Search for the cell housing the specified text and yield its [X, Y] center coordinate. 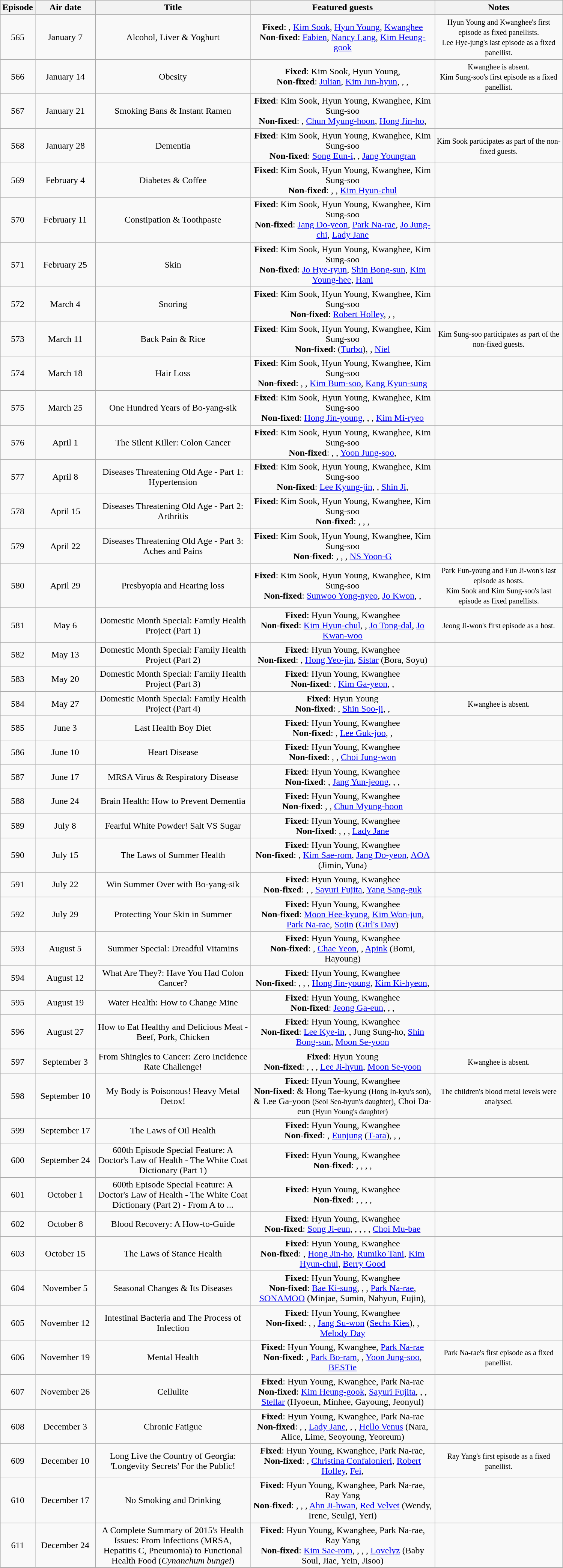
Domestic Month Special: Family Health Project (Part 2) [173, 655]
Diseases Threatening Old Age - Part 1: Hypertension [173, 477]
585 [18, 728]
607 [18, 1392]
Brain Health: How to Prevent Dementia [173, 801]
596 [18, 1032]
Fixed: Hyun Young, Kwanghee Non-fixed: Kim Hyun-chul, , Jo Tong-dal, Jo Kwan-woo [342, 625]
May 13 [65, 655]
January 28 [65, 146]
March 18 [65, 373]
Alcohol, Liver & Yoghurt [173, 37]
Fixed: Hyun Young, Kwanghee Non-fixed: , Chae Yeon, , Apink (Bomi, Hayoung) [342, 949]
Diseases Threatening Old Age - Part 2: Arthritis [173, 512]
592 [18, 914]
603 [18, 1253]
582 [18, 655]
576 [18, 442]
590 [18, 855]
Cellulite [173, 1392]
565 [18, 37]
February 25 [65, 264]
609 [18, 1461]
May 6 [65, 625]
What Are They?: Have You Had Colon Cancer? [173, 978]
October 15 [65, 1253]
Ray Yang's first episode as a fixed panellist. [498, 1461]
572 [18, 304]
Fixed: Hyun Young, Kwanghee Non-fixed: , Jang Yun-jeong, , , [342, 777]
Fixed: Kim Sook, Hyun Young, Kwanghee, Kim Sung-soo Non-fixed: Robert Holley, , , [342, 304]
Fixed: Hyun Young Non-fixed: , , , Lee Ji-hyun, Moon Se-yoon [342, 1061]
November 12 [65, 1323]
Heart Disease [173, 752]
Fixed: Hyun Young, Kwanghee Non-fixed: , , , Hong Jin-young, Kim Ki-hyeon, [342, 978]
April 29 [65, 585]
February 4 [65, 180]
May 27 [65, 703]
593 [18, 949]
589 [18, 826]
Diabetes & Coffee [173, 180]
570 [18, 220]
April 8 [65, 477]
Kim Sook participates as part of the non-fixed guests. [498, 146]
Mental Health [173, 1357]
Kwanghee is absent.Kim Sung-soo's first episode as a fixed panellist. [498, 77]
Diseases Threatening Old Age - Part 3: Aches and Pains [173, 546]
606 [18, 1357]
Jeong Ji-won's first episode as a host. [498, 625]
Fixed: Hyun Young Non-fixed: , Shin Soo-ji, , [342, 703]
December 24 [65, 1545]
574 [18, 373]
602 [18, 1224]
Fixed: Hyun Young, Kwanghee Non-fixed: , , Chun Myung-hoon [342, 801]
Summer Special: Dreadful Vitamins [173, 949]
From Shingles to Cancer: Zero Incidence Rate Challenge! [173, 1061]
Snoring [173, 304]
Fixed: Kim Sook, Hyun Young, Kwanghee, Kim Sung-soo Non-fixed: Jang Do-yeon, Park Na-rae, Jo Jung-chi, Lady Jane [342, 220]
September 17 [65, 1130]
November 5 [65, 1288]
Fixed: Hyun Young, Kwanghee Non-fixed: , Lee Guk-joo, , [342, 728]
Fixed: Hyun Young, Kwanghee Non-fixed: , , Jang Su-won (Sechs Kies), , Melody Day [342, 1323]
July 29 [65, 914]
April 1 [65, 442]
MRSA Virus & Respiratory Disease [173, 777]
568 [18, 146]
575 [18, 408]
587 [18, 777]
Notes [498, 8]
598 [18, 1096]
January 14 [65, 77]
580 [18, 585]
Episode [18, 8]
November 19 [65, 1357]
Fixed: Hyun Young, Kwanghee, Park Na-rae, Ray Yang Non-fixed: Kim Sae-rom, , , , Lovelyz (Baby Soul, Jiae, Yein, Jisoo) [342, 1545]
569 [18, 180]
February 11 [65, 220]
Featured guests [342, 8]
March 25 [65, 408]
Park Eun-young and Eun Ji-won's last episode as hosts. Kim Sook and Kim Sung-soo's last episode as fixed panellists. [498, 585]
September 10 [65, 1096]
August 19 [65, 1003]
Fixed: Hyun Young, Kwanghee, Park Na-rae Non-fixed: Kim Heung-gook, Sayuri Fujita, , , Stellar (Hyoeun, Minhee, Gayoung, Jeonyul) [342, 1392]
Title [173, 8]
November 26 [65, 1392]
September 24 [65, 1160]
605 [18, 1323]
My Body is Poisonous! Heavy Metal Detox! [173, 1096]
Win Summer Over with Bo-yang-sik [173, 884]
Fixed: Hyun Young, Kwanghee Non-fixed: , Hong Jin-ho, Rumiko Tani, Kim Hyun-chul, Berry Good [342, 1253]
Fixed: Kim Sook, Hyun Young, Kwanghee, Kim Sung-soo Non-fixed: , , , NS Yoon-G [342, 546]
601 [18, 1195]
June 24 [65, 801]
Fixed: Hyun Young, Kwanghee, Park Na-rae, Ray Yang Non-fixed: , , , Ahn Ji-hwan, Red Velvet (Wendy, Irene, Seulgi, Yeri) [342, 1500]
Domestic Month Special: Family Health Project (Part 1) [173, 625]
579 [18, 546]
September 3 [65, 1061]
Kim Sung-soo participates as part of the non-fixed guests. [498, 339]
Fixed: Kim Sook, Hyun Young, Kwanghee, Kim Sung-soo Non-fixed: , , Yoon Jung-soo, [342, 442]
The children's blood metal levels were analysed. [498, 1096]
March 4 [65, 304]
August 12 [65, 978]
No Smoking and Drinking [173, 1500]
How to Eat Healthy and Delicious Meat - Beef, Pork, Chicken [173, 1032]
Fixed: Kim Sook, Hyun Young, Kwanghee, Kim Sung-soo Non-fixed: , Chun Myung-hoon, Hong Jin-ho, [342, 111]
Fixed: Hyun Young, Kwanghee Non-fixed: Jeong Ga-eun, , , [342, 1003]
Fixed: Hyun Young, Kwanghee Non-fixed: , Hong Yeo-jin, Sistar (Bora, Soyu) [342, 655]
608 [18, 1426]
Protecting Your Skin in Summer [173, 914]
October 8 [65, 1224]
Park Na-rae's first episode as a fixed panellist. [498, 1357]
600th Episode Special Feature: A Doctor's Law of Health - The White Coat Dictionary (Part 2) - From A to ... [173, 1195]
594 [18, 978]
January 7 [65, 37]
600th Episode Special Feature: A Doctor's Law of Health - The White Coat Dictionary (Part 1) [173, 1160]
577 [18, 477]
March 11 [65, 339]
June 17 [65, 777]
583 [18, 679]
The Laws of Summer Health [173, 855]
The Laws of Oil Health [173, 1130]
August 27 [65, 1032]
Fixed: Hyun Young, Kwanghee Non-fixed: , Eunjung (T-ara), , , [342, 1130]
May 20 [65, 679]
578 [18, 512]
June 3 [65, 728]
Fixed: Kim Sook, Hyun Young, Kwanghee, Kim Sung-soo Non-fixed: Hong Jin-young, , , Kim Mi-ryeo [342, 408]
Last Health Boy Diet [173, 728]
599 [18, 1130]
Hair Loss [173, 373]
Fixed: Hyun Young, Kwanghee Non-fixed: Moon Hee-kyung, Kim Won-jun, Park Na-rae, Sojin (Girl's Day) [342, 914]
Smoking Bans & Instant Ramen [173, 111]
July 15 [65, 855]
610 [18, 1500]
April 22 [65, 546]
Fixed: Hyun Young, Kwanghee, Park Na-rae, Non-fixed: , Christina Confalonieri, Robert Holley, Fei, [342, 1461]
581 [18, 625]
Fixed: Kim Sook, Hyun Young, Non-fixed: Julian, Kim Jun-hyun, , , [342, 77]
595 [18, 1003]
Fixed: Hyun Young, Kwanghee Non-fixed: Song Ji-eun, , , , , Choi Mu-bae [342, 1224]
571 [18, 264]
Blood Recovery: A How-to-Guide [173, 1224]
Fixed: Kim Sook, Hyun Young, Kwanghee, Kim Sung-soo Non-fixed: , , Kim Bum-soo, Kang Kyun-sung [342, 373]
Fixed: Hyun Young, Kwanghee Non-fixed: , , , Lady Jane [342, 826]
April 15 [65, 512]
Fixed: , Kim Sook, Hyun Young, Kwanghee Non-fixed: Fabien, Nancy Lang, Kim Heung-gook [342, 37]
June 10 [65, 752]
591 [18, 884]
588 [18, 801]
611 [18, 1545]
December 10 [65, 1461]
Seasonal Changes & Its Diseases [173, 1288]
Fixed: Hyun Young, Kwanghee, Park Na-rae Non-fixed: , , Lady Jane, , , Hello Venus (Nara, Alice, Lime, Seoyoung, Yeoreum) [342, 1426]
January 21 [65, 111]
July 22 [65, 884]
Fixed: Kim Sook, Hyun Young, Kwanghee, Kim Sung-soo Non-fixed: Lee Kyung-jin, , Shin Ji, [342, 477]
Domestic Month Special: Family Health Project (Part 4) [173, 703]
Fixed: Hyun Young, Kwanghee Non-fixed: , , Sayuri Fujita, Yang Sang-guk [342, 884]
Fixed: Hyun Young, Kwanghee Non-fixed: , Kim Ga-yeon, , [342, 679]
Hyun Young and Kwanghee's first episode as fixed panellists.Lee Hye-jung's last episode as a fixed panellist. [498, 37]
Dementia [173, 146]
Fixed: Kim Sook, Hyun Young, Kwanghee, Kim Sung-soo Non-fixed: Song Eun-i, , Jang Youngran [342, 146]
Fixed: Kim Sook, Hyun Young, Kwanghee, Kim Sung-soo Non-fixed: Jo Hye-ryun, Shin Bong-sun, Kim Young-hee, Hani [342, 264]
Fixed: Hyun Young, Kwanghee, Park Na-rae Non-fixed: , Park Bo-ram, , Yoon Jung-soo, BESTie [342, 1357]
October 1 [65, 1195]
One Hundred Years of Bo-yang-sik [173, 408]
Fearful White Powder! Salt VS Sugar [173, 826]
Fixed: Hyun Young, Kwanghee Non-fixed: Lee Kye-in, , Jung Sung-ho, Shin Bong-sun, Moon Se-yoon [342, 1032]
Obesity [173, 77]
Fixed: Hyun Young, Kwanghee Non-fixed: , Kim Sae-rom, Jang Do-yeon, AOA (Jimin, Yuna) [342, 855]
Long Live the Country of Georgia: 'Longevity Secrets' For the Public! [173, 1461]
Fixed: Kim Sook, Hyun Young, Kwanghee, Kim Sung-soo Non-fixed: , , , [342, 512]
Fixed: Hyun Young, Kwanghee Non-fixed: , , Choi Jung-won [342, 752]
597 [18, 1061]
The Laws of Stance Health [173, 1253]
584 [18, 703]
Water Health: How to Change Mine [173, 1003]
Fixed: Hyun Young, Kwanghee Non-fixed: Bae Ki-sung, , , Park Na-rae, SONAMOO (Minjae, Sumin, Nahyun, Eujin), [342, 1288]
566 [18, 77]
604 [18, 1288]
Fixed: Kim Sook, Hyun Young, Kwanghee, Kim Sung-soo Non-fixed: , , Kim Hyun-chul [342, 180]
Chronic Fatigue [173, 1426]
Air date [65, 8]
Back Pain & Rice [173, 339]
586 [18, 752]
Presbyopia and Hearing loss [173, 585]
Fixed: Kim Sook, Hyun Young, Kwanghee, Kim Sung-soo Non-fixed: Sunwoo Yong-nyeo, Jo Kwon, , [342, 585]
The Silent Killer: Colon Cancer [173, 442]
567 [18, 111]
Fixed: Kim Sook, Hyun Young, Kwanghee, Kim Sung-soo Non-fixed: (Turbo), , Niel [342, 339]
Domestic Month Special: Family Health Project (Part 3) [173, 679]
July 8 [65, 826]
Skin [173, 264]
600 [18, 1160]
Intestinal Bacteria and The Process of Infection [173, 1323]
573 [18, 339]
December 3 [65, 1426]
Constipation & Toothpaste [173, 220]
August 5 [65, 949]
December 17 [65, 1500]
A Complete Summary of 2015's Health Issues: From Infections (MRSA, Hepatitis C, Pneumonia) to Functional Health Food (Cynanchum bungei) [173, 1545]
